Return (x, y) of the center of cell containing provided text 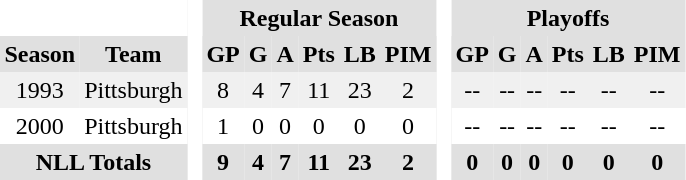
8 (223, 90)
Season (40, 54)
Playoffs (568, 18)
1993 (40, 90)
Team (134, 54)
NLL Totals (94, 162)
Regular Season (319, 18)
1 (223, 126)
9 (223, 162)
2000 (40, 126)
